From the cell containing the given text, extract its center point as [x, y] coordinate. 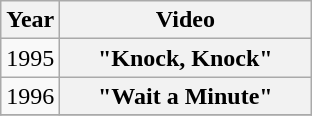
1995 [30, 58]
1996 [30, 96]
"Wait a Minute" [186, 96]
"Knock, Knock" [186, 58]
Video [186, 20]
Year [30, 20]
